From the cell containing the given text, extract its center point as (X, Y) coordinate. 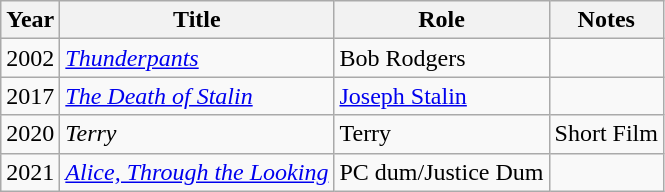
Joseph Stalin (442, 96)
2020 (30, 134)
Title (197, 20)
2002 (30, 58)
Bob Rodgers (442, 58)
Short Film (606, 134)
PC dum/Justice Dum (442, 172)
Role (442, 20)
2021 (30, 172)
Alice, Through the Looking (197, 172)
Thunderpants (197, 58)
Notes (606, 20)
The Death of Stalin (197, 96)
Year (30, 20)
2017 (30, 96)
